Return the [X, Y] coordinate for the center point of the cell that contains the specified text.  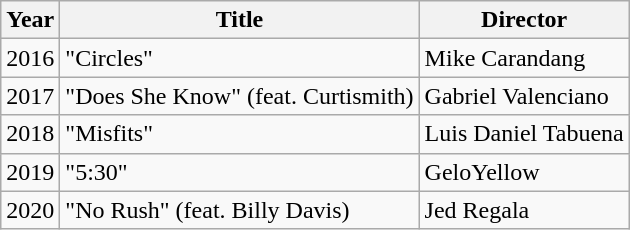
Year [30, 20]
2017 [30, 96]
"Misfits" [240, 134]
GeloYellow [524, 172]
"Does She Know" (feat. Curtismith) [240, 96]
"5:30" [240, 172]
2020 [30, 210]
2018 [30, 134]
Jed Regala [524, 210]
Mike Carandang [524, 58]
2016 [30, 58]
Director [524, 20]
2019 [30, 172]
Gabriel Valenciano [524, 96]
"No Rush" (feat. Billy Davis) [240, 210]
Luis Daniel Tabuena [524, 134]
Title [240, 20]
"Circles" [240, 58]
